Provide the [X, Y] coordinate of the cell's center where the given text is located.  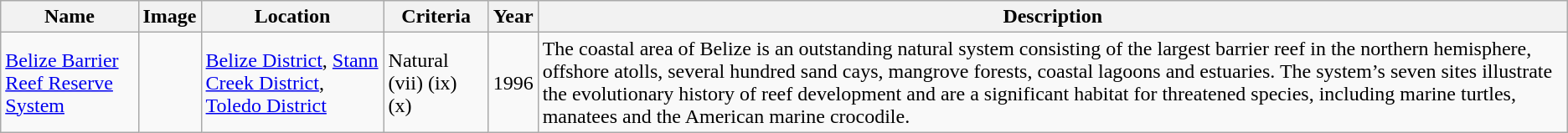
Name [70, 17]
Description [1052, 17]
Belize District, Stann Creek District, Toledo District [292, 82]
Belize Barrier Reef Reserve System [70, 82]
Image [169, 17]
Location [292, 17]
Year [513, 17]
Natural (vii) (ix) (x) [436, 82]
Criteria [436, 17]
1996 [513, 82]
